For the text-containing cell, return its midpoint in (X, Y) coordinate format. 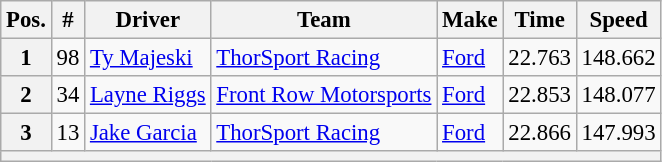
34 (68, 95)
Layne Riggs (148, 95)
148.662 (618, 58)
Jake Garcia (148, 133)
98 (68, 58)
Speed (618, 20)
# (68, 20)
22.763 (540, 58)
147.993 (618, 133)
2 (26, 95)
Driver (148, 20)
Front Row Motorsports (324, 95)
22.853 (540, 95)
Ty Majeski (148, 58)
13 (68, 133)
Time (540, 20)
Team (324, 20)
148.077 (618, 95)
22.866 (540, 133)
3 (26, 133)
1 (26, 58)
Pos. (26, 20)
Make (470, 20)
